Return [X, Y] of the center of cell containing provided text 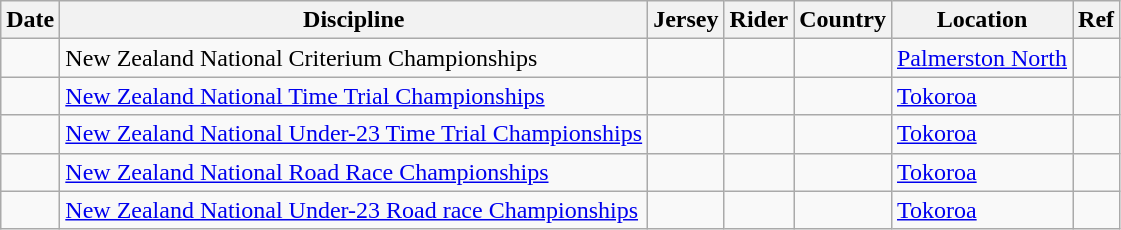
Country [843, 20]
Rider [759, 20]
Jersey [686, 20]
New Zealand National Road Race Championships [354, 172]
New Zealand National Criterium Championships [354, 58]
Palmerston North [982, 58]
New Zealand National Under-23 Time Trial Championships [354, 134]
Ref [1096, 20]
Discipline [354, 20]
Date [30, 20]
Location [982, 20]
New Zealand National Under-23 Road race Championships [354, 210]
New Zealand National Time Trial Championships [354, 96]
